Capture the cell that displays the provided text and extract its (x, y) central coordinate. 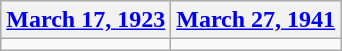
March 27, 1941 (256, 20)
March 17, 1923 (86, 20)
